Provide the [X, Y] coordinate of the cell's center where the given text is located.  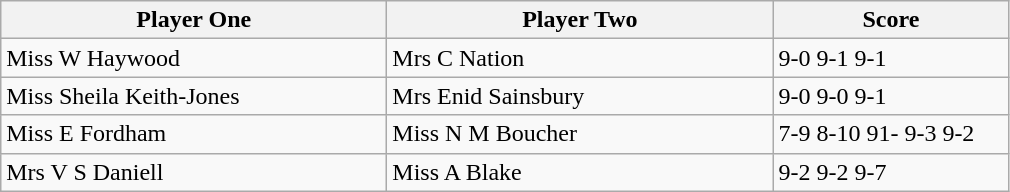
Mrs C Nation [580, 58]
Mrs V S Daniell [194, 172]
9-0 9-0 9-1 [891, 96]
Miss E Fordham [194, 134]
Miss N M Boucher [580, 134]
Player Two [580, 20]
Miss A Blake [580, 172]
9-2 9-2 9-7 [891, 172]
Player One [194, 20]
9-0 9-1 9-1 [891, 58]
7-9 8-10 91- 9-3 9-2 [891, 134]
Miss W Haywood [194, 58]
Mrs Enid Sainsbury [580, 96]
Score [891, 20]
Miss Sheila Keith-Jones [194, 96]
